Locate the cell with the specified text and output its (X, Y) center coordinate. 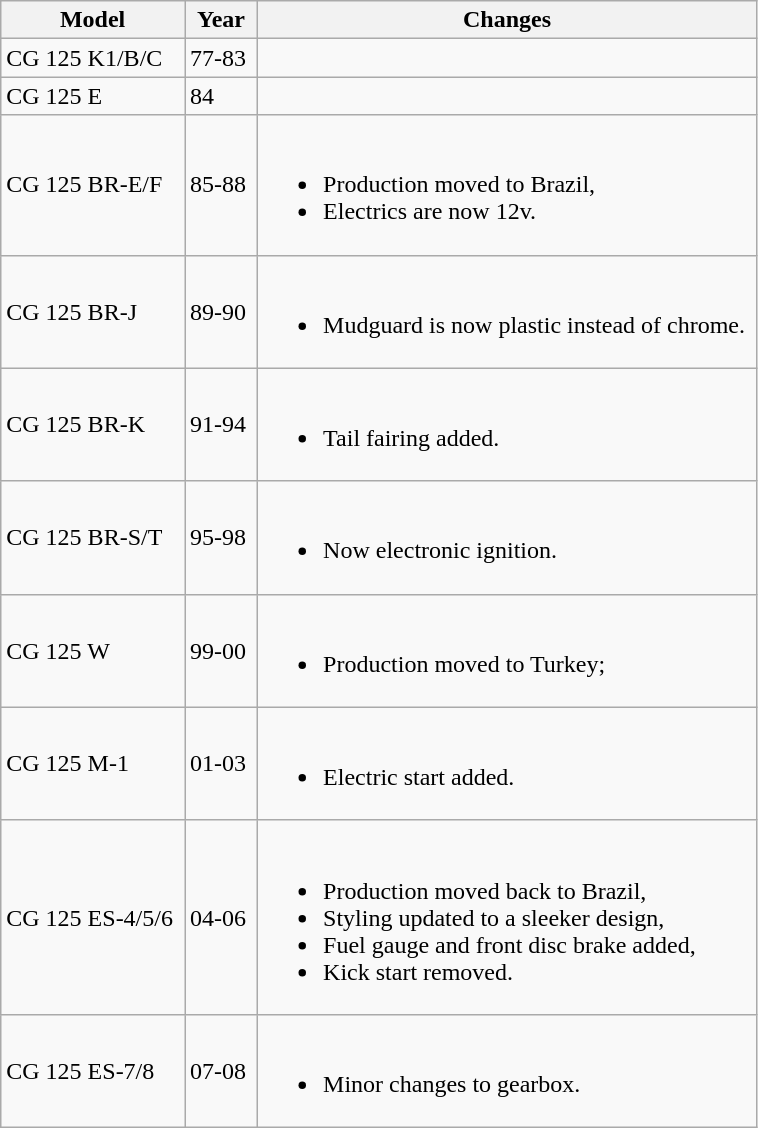
Mudguard is now plastic instead of chrome. (508, 312)
Production moved to Turkey; (508, 650)
Production moved to Brazil,Electrics are now 12v. (508, 185)
CG 125 BR-J (93, 312)
99-00 (220, 650)
04-06 (220, 917)
95-98 (220, 538)
Production moved back to Brazil,Styling updated to a sleeker design,Fuel gauge and front disc brake added,Kick start removed. (508, 917)
85-88 (220, 185)
01-03 (220, 764)
CG 125 W (93, 650)
CG 125 E (93, 96)
CG 125 BR-K (93, 424)
Tail fairing added. (508, 424)
Model (93, 20)
84 (220, 96)
CG 125 BR-E/F (93, 185)
Changes (508, 20)
91-94 (220, 424)
07-08 (220, 1070)
CG 125 ES-4/5/6 (93, 917)
CG 125 M-1 (93, 764)
Electric start added. (508, 764)
77-83 (220, 58)
CG 125 ES-7/8 (93, 1070)
Now electronic ignition. (508, 538)
Year (220, 20)
89-90 (220, 312)
CG 125 BR-S/T (93, 538)
CG 125 K1/B/C (93, 58)
Minor changes to gearbox. (508, 1070)
